Provide the [X, Y] coordinate of the cell's center where the given text is located.  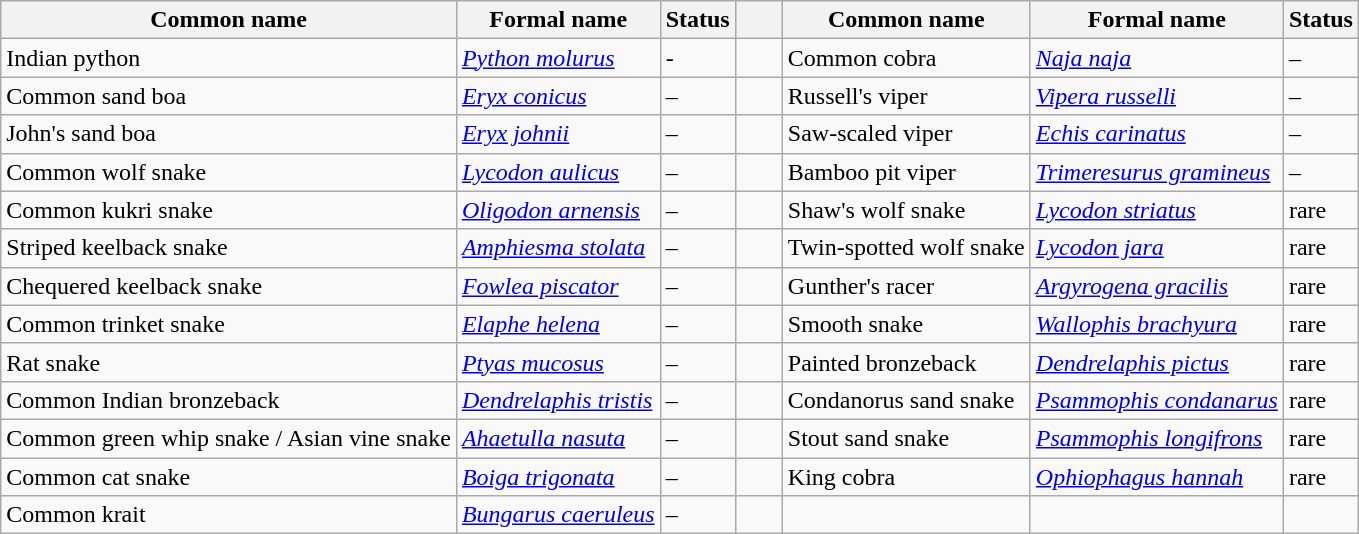
Fowlea piscator [558, 286]
Saw-scaled viper [906, 134]
Bamboo pit viper [906, 172]
Common kukri snake [229, 210]
Common sand boa [229, 96]
Shaw's wolf snake [906, 210]
Psammophis longifrons [1156, 438]
Dendrelaphis tristis [558, 400]
Ptyas mucosus [558, 362]
John's sand boa [229, 134]
King cobra [906, 477]
Condanorus sand snake [906, 400]
Boiga trigonata [558, 477]
Wallophis brachyura [1156, 324]
Python molurus [558, 58]
Ophiophagus hannah [1156, 477]
Psammophis condanarus [1156, 400]
Trimeresurus gramineus [1156, 172]
Echis carinatus [1156, 134]
Twin-spotted wolf snake [906, 248]
Common trinket snake [229, 324]
Smooth snake [906, 324]
Rat snake [229, 362]
Chequered keelback snake [229, 286]
Common Indian bronzeback [229, 400]
Stout sand snake [906, 438]
Indian python [229, 58]
Lycodon jara [1156, 248]
Dendrelaphis pictus [1156, 362]
Common krait [229, 515]
Ahaetulla nasuta [558, 438]
Common cat snake [229, 477]
Vipera russelli [1156, 96]
Lycodon striatus [1156, 210]
Common cobra [906, 58]
Common wolf snake [229, 172]
Bungarus caeruleus [558, 515]
Russell's viper [906, 96]
Oligodon arnensis [558, 210]
- [698, 58]
Lycodon aulicus [558, 172]
Naja naja [1156, 58]
Painted bronzeback [906, 362]
Elaphe helena [558, 324]
Eryx conicus [558, 96]
Amphiesma stolata [558, 248]
Argyrogena gracilis [1156, 286]
Gunther's racer [906, 286]
Common green whip snake / Asian vine snake [229, 438]
Eryx johnii [558, 134]
Striped keelback snake [229, 248]
